Extract the [x, y] coordinate from the center of the cell holding the provided text.  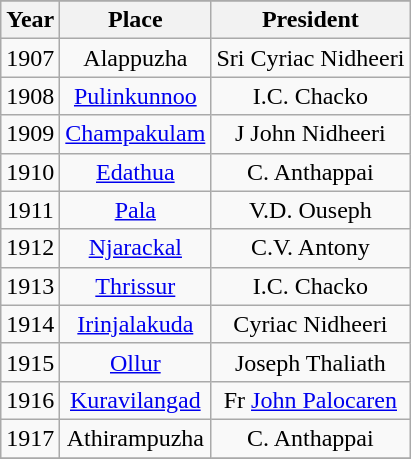
V.D. Ouseph [310, 210]
Athirampuzha [136, 438]
Fr John Palocaren [310, 400]
Irinjalakuda [136, 324]
Pala [136, 210]
Champakulam [136, 134]
1914 [30, 324]
1913 [30, 286]
President [310, 20]
1917 [30, 438]
Year [30, 20]
Ollur [136, 362]
1908 [30, 96]
1910 [30, 172]
Cyriac Nidheeri [310, 324]
Alappuzha [136, 58]
1915 [30, 362]
1916 [30, 400]
1912 [30, 248]
1909 [30, 134]
Pulinkunnoo [136, 96]
1907 [30, 58]
Joseph Thaliath [310, 362]
Kuravilangad [136, 400]
C.V. Antony [310, 248]
Njarackal [136, 248]
J John Nidheeri [310, 134]
Sri Cyriac Nidheeri [310, 58]
Place [136, 20]
1911 [30, 210]
Thrissur [136, 286]
Edathua [136, 172]
